Locate the cell with the specified text and output its (x, y) center coordinate. 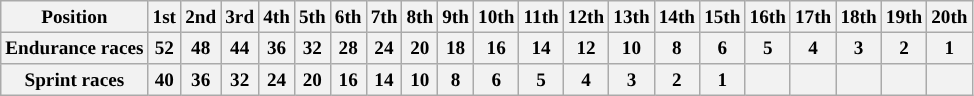
48 (201, 48)
9th (456, 17)
40 (164, 80)
19th (904, 17)
10th (496, 17)
6th (348, 17)
15th (722, 17)
Endurance races (74, 48)
7th (384, 17)
44 (240, 48)
5th (312, 17)
20th (950, 17)
2nd (201, 17)
16th (768, 17)
1st (164, 17)
Sprint races (74, 80)
11th (541, 17)
14th (676, 17)
28 (348, 48)
12 (586, 48)
17th (812, 17)
12th (586, 17)
Position (74, 17)
4th (277, 17)
18th (858, 17)
52 (164, 48)
18 (456, 48)
8th (420, 17)
13th (632, 17)
3rd (240, 17)
